Provide the [x, y] coordinate of the cell's center where the given text is located.  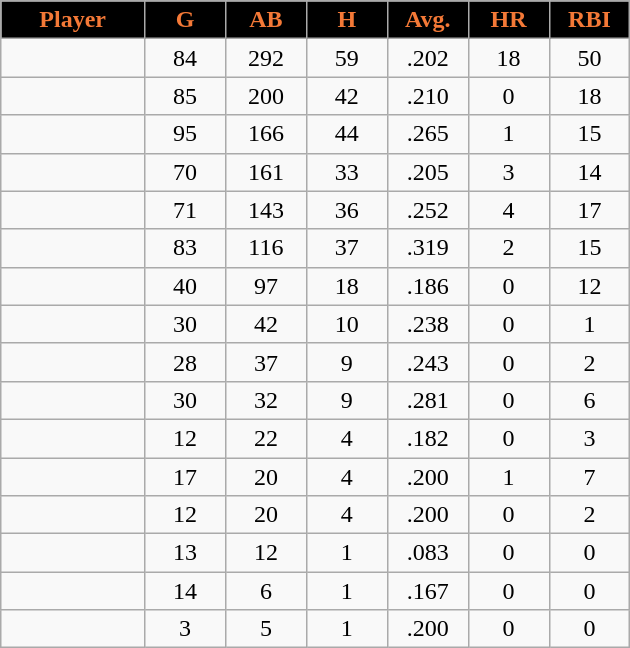
13 [186, 553]
143 [266, 210]
.252 [428, 210]
Player [73, 20]
.205 [428, 172]
97 [266, 286]
.265 [428, 134]
5 [266, 629]
Avg. [428, 20]
83 [186, 248]
85 [186, 96]
AB [266, 20]
.319 [428, 248]
59 [346, 58]
71 [186, 210]
36 [346, 210]
HR [508, 20]
28 [186, 362]
.167 [428, 591]
50 [590, 58]
RBI [590, 20]
.243 [428, 362]
10 [346, 324]
7 [590, 477]
84 [186, 58]
.182 [428, 438]
161 [266, 172]
44 [346, 134]
33 [346, 172]
116 [266, 248]
95 [186, 134]
32 [266, 400]
H [346, 20]
.210 [428, 96]
.186 [428, 286]
.281 [428, 400]
292 [266, 58]
22 [266, 438]
.202 [428, 58]
166 [266, 134]
.238 [428, 324]
200 [266, 96]
70 [186, 172]
.083 [428, 553]
40 [186, 286]
G [186, 20]
